From the cell containing the given text, extract its center point as (x, y) coordinate. 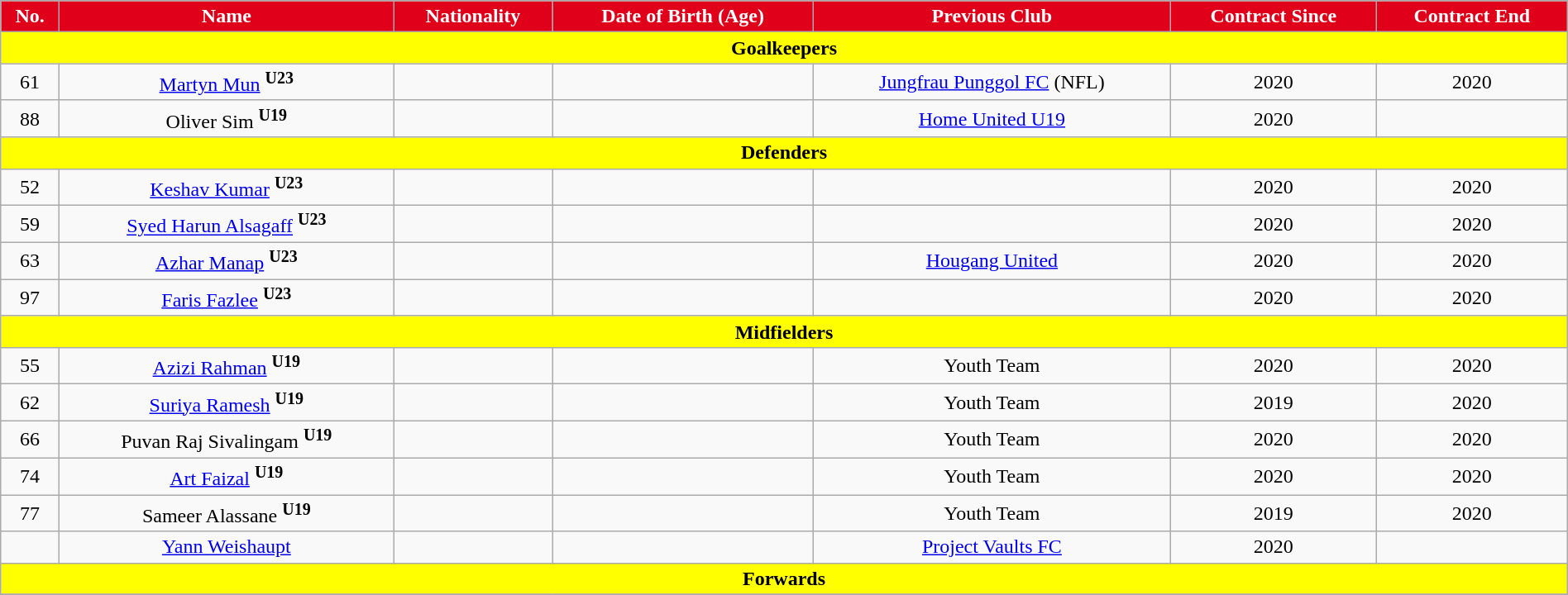
Jungfrau Punggol FC (NFL) (992, 83)
Faris Fazlee U23 (227, 297)
97 (30, 297)
Martyn Mun U23 (227, 83)
66 (30, 440)
88 (30, 119)
Hougang United (992, 261)
61 (30, 83)
Puvan Raj Sivalingam U19 (227, 440)
Keshav Kumar U23 (227, 187)
62 (30, 403)
Forwards (784, 578)
Yann Weishaupt (227, 547)
Oliver Sim U19 (227, 119)
63 (30, 261)
Sameer Alassane U19 (227, 514)
Azhar Manap U23 (227, 261)
59 (30, 225)
Contract Since (1274, 17)
77 (30, 514)
Suriya Ramesh U19 (227, 403)
Previous Club (992, 17)
Date of Birth (Age) (683, 17)
Azizi Rahman U19 (227, 365)
No. (30, 17)
Syed Harun Alsagaff U23 (227, 225)
Midfielders (784, 331)
52 (30, 187)
55 (30, 365)
Contract End (1472, 17)
Nationality (473, 17)
74 (30, 476)
Home United U19 (992, 119)
Goalkeepers (784, 48)
Name (227, 17)
Art Faizal U19 (227, 476)
Project Vaults FC (992, 547)
Defenders (784, 153)
